Scan for the cell matching the given text and deliver its [x, y] coordinate at center. 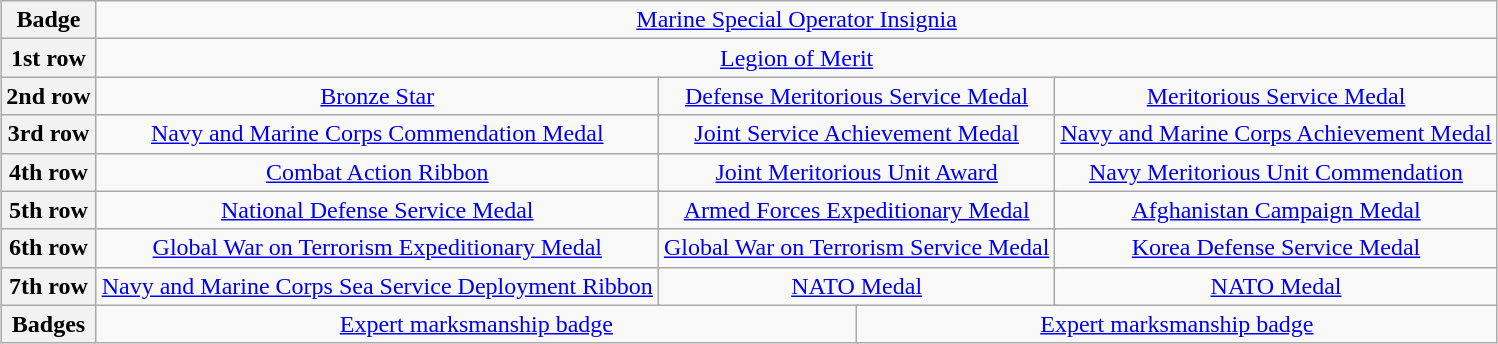
4th row [48, 172]
Navy and Marine Corps Sea Service Deployment Ribbon [377, 286]
Combat Action Ribbon [377, 172]
Badges [48, 324]
3rd row [48, 134]
Bronze Star [377, 96]
5th row [48, 210]
Legion of Merit [796, 58]
Navy Meritorious Unit Commendation [1276, 172]
7th row [48, 286]
Armed Forces Expeditionary Medal [856, 210]
Korea Defense Service Medal [1276, 248]
Global War on Terrorism Service Medal [856, 248]
Global War on Terrorism Expeditionary Medal [377, 248]
Navy and Marine Corps Achievement Medal [1276, 134]
1st row [48, 58]
Joint Service Achievement Medal [856, 134]
Marine Special Operator Insignia [796, 20]
Navy and Marine Corps Commendation Medal [377, 134]
6th row [48, 248]
Afghanistan Campaign Medal [1276, 210]
Joint Meritorious Unit Award [856, 172]
National Defense Service Medal [377, 210]
Defense Meritorious Service Medal [856, 96]
2nd row [48, 96]
Badge [48, 20]
Meritorious Service Medal [1276, 96]
